Return the [X, Y] coordinate for the center point of the cell that contains the specified text.  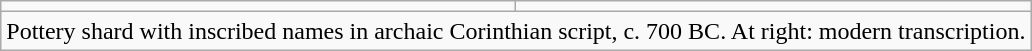
Pottery shard with inscribed names in archaic Corinthian script, c. 700 BC. At right: modern transcription. [516, 31]
